Scan for the cell matching the given text and deliver its (X, Y) coordinate at center. 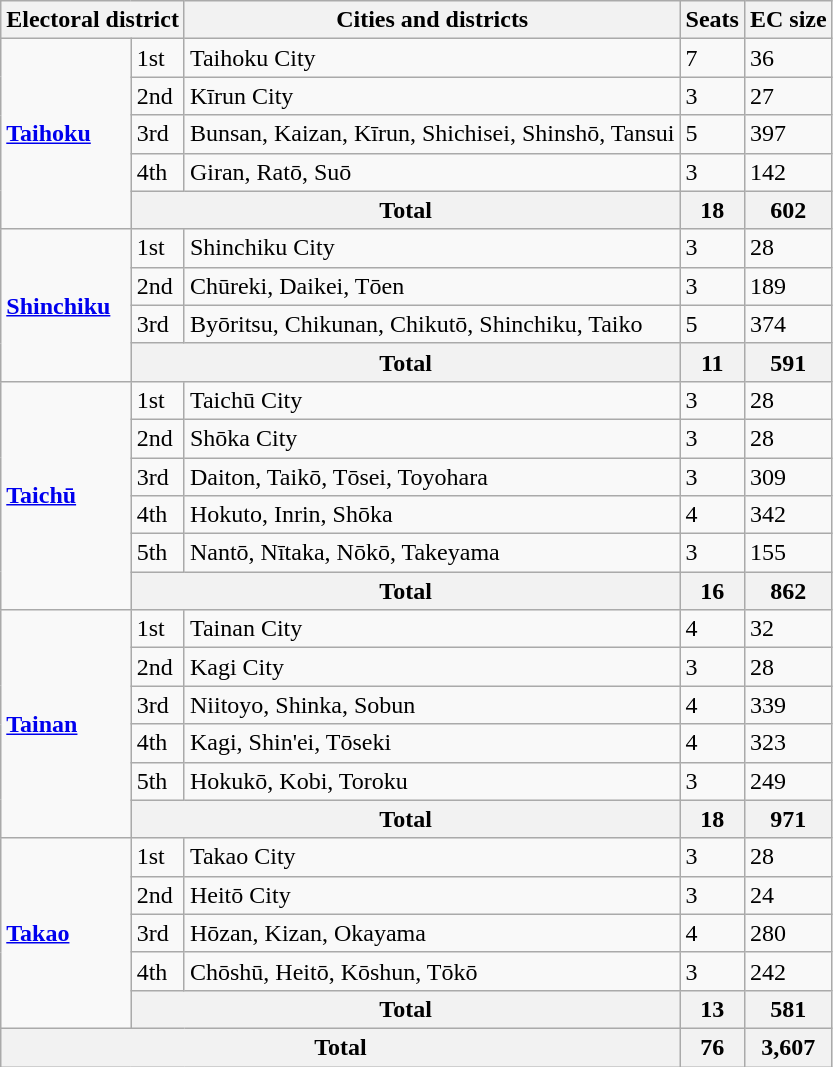
862 (788, 591)
Bunsan, Kaizan, Kīrun, Shichisei, Shinshō, Tansui (432, 134)
13 (712, 1009)
Kagi, Shin'ei, Tōseki (432, 743)
Chūreki, Daikei, Tōen (432, 286)
Giran, Ratō, Suō (432, 172)
Taichū (66, 495)
24 (788, 895)
342 (788, 515)
Hōzan, Kizan, Okayama (432, 933)
Chōshū, Heitō, Kōshun, Tōkō (432, 971)
16 (712, 591)
Electoral district (93, 20)
32 (788, 629)
36 (788, 58)
249 (788, 781)
397 (788, 134)
189 (788, 286)
155 (788, 553)
374 (788, 324)
309 (788, 477)
323 (788, 743)
142 (788, 172)
Byōritsu, Chikunan, Chikutō, Shinchiku, Taiko (432, 324)
EC size (788, 20)
591 (788, 362)
Takao City (432, 857)
242 (788, 971)
Shinchiku City (432, 248)
280 (788, 933)
Taihoku City (432, 58)
7 (712, 58)
Takao (66, 933)
11 (712, 362)
Tainan (66, 724)
Kīrun City (432, 96)
Tainan City (432, 629)
Taichū City (432, 400)
Niitoyo, Shinka, Sobun (432, 705)
602 (788, 210)
Seats (712, 20)
Cities and districts (432, 20)
Nantō, Nītaka, Nōkō, Takeyama (432, 553)
Shōka City (432, 438)
Daiton, Taikō, Tōsei, Toyohara (432, 477)
971 (788, 819)
339 (788, 705)
27 (788, 96)
Taihoku (66, 134)
Hokuto, Inrin, Shōka (432, 515)
Shinchiku (66, 305)
581 (788, 1009)
Kagi City (432, 667)
Heitō City (432, 895)
76 (712, 1047)
Hokukō, Kobi, Toroku (432, 781)
3,607 (788, 1047)
